From the cell containing the given text, extract its center point as (X, Y) coordinate. 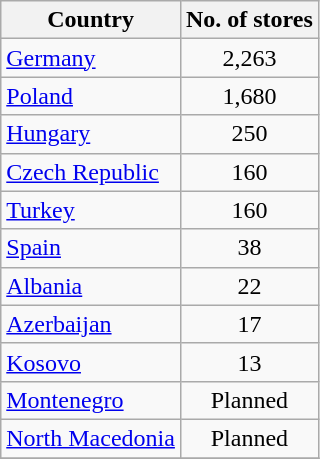
Poland (91, 96)
17 (249, 324)
13 (249, 362)
Germany (91, 58)
Albania (91, 286)
2,263 (249, 58)
22 (249, 286)
250 (249, 134)
Czech Republic (91, 172)
North Macedonia (91, 438)
Montenegro (91, 400)
38 (249, 248)
Hungary (91, 134)
No. of stores (249, 20)
Azerbaijan (91, 324)
1,680 (249, 96)
Country (91, 20)
Spain (91, 248)
Turkey (91, 210)
Kosovo (91, 362)
